Scan for the cell matching the given text and deliver its (x, y) coordinate at center. 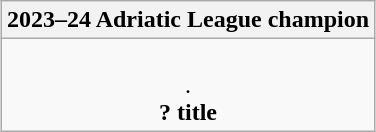
2023–24 Adriatic League champion (188, 20)
.? title (188, 85)
